From the cell containing the given text, extract its center point as [X, Y] coordinate. 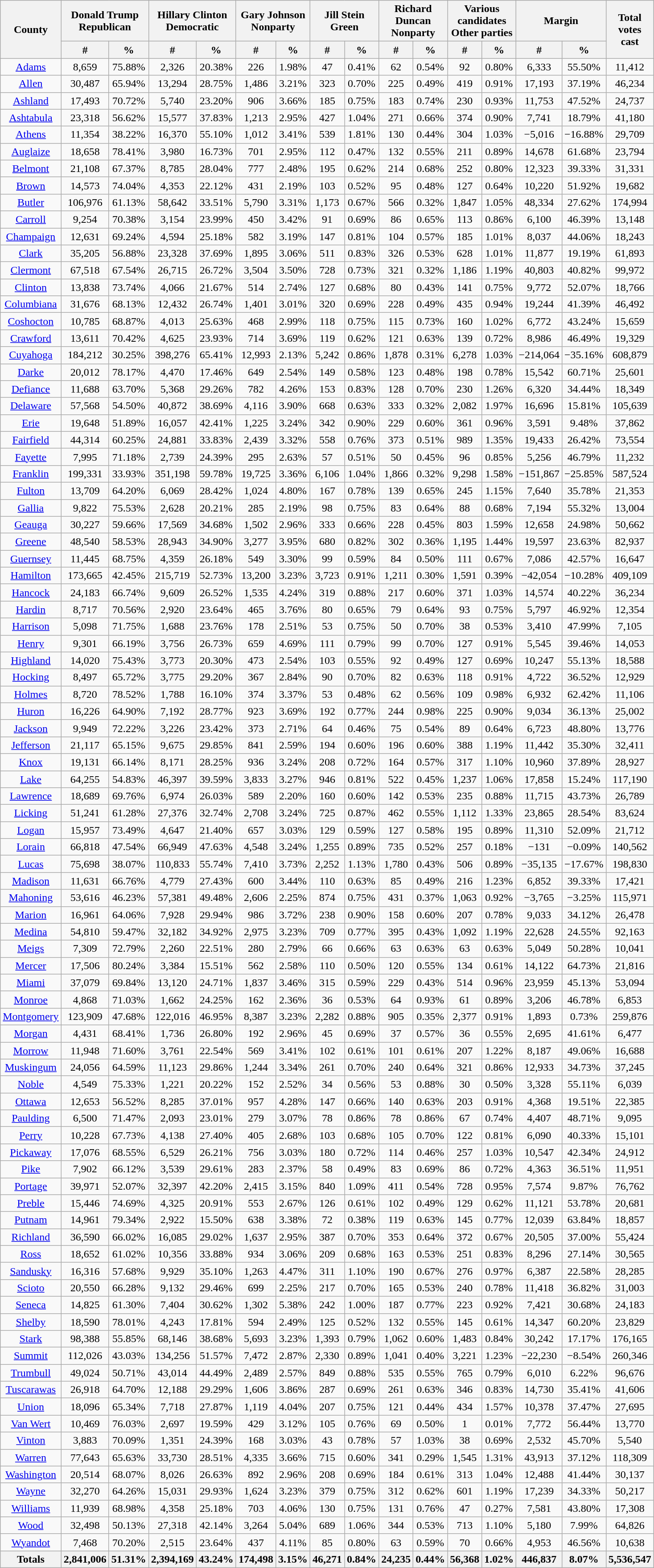
4,470 [172, 372]
75.53% [128, 508]
558 [327, 440]
Wayne [31, 1491]
Total votes cast [629, 29]
46.39% [584, 219]
Darke [31, 372]
4,722 [539, 677]
Lawrence [31, 796]
283 [256, 1169]
6,974 [172, 796]
0.01% [499, 1424]
61.30% [128, 1305]
9.87% [584, 1186]
101 [396, 1050]
326 [396, 254]
56.44% [584, 1424]
77,643 [85, 1457]
23,959 [539, 983]
61.13% [128, 202]
4.69% [292, 643]
9,675 [172, 745]
276 [465, 1271]
3,775 [172, 677]
26,478 [629, 915]
Clinton [31, 287]
2.99% [292, 321]
608,879 [629, 355]
Fayette [31, 457]
Knox [31, 762]
187 [396, 1305]
Ashtabula [31, 118]
6,090 [539, 1135]
11,106 [629, 694]
2,489 [256, 1373]
Sandusky [31, 1271]
18,243 [629, 237]
58 [327, 1169]
Fairfield [31, 440]
61.68% [584, 151]
4,549 [85, 1085]
Defiance [31, 389]
164 [396, 762]
4,116 [256, 406]
17.17% [584, 1339]
141 [465, 287]
986 [256, 915]
3.73% [292, 864]
128 [396, 389]
387 [327, 1237]
66.76% [128, 881]
2.13% [292, 355]
66.28% [128, 1288]
259,876 [629, 1016]
27,318 [172, 1525]
594 [256, 1322]
14,020 [85, 660]
20.22% [216, 1085]
566 [396, 202]
2.67% [292, 1203]
18,766 [629, 287]
8,296 [539, 1254]
Wyandot [31, 1542]
7,105 [629, 626]
462 [396, 813]
16.73% [216, 151]
18,652 [85, 1254]
Shelby [31, 1322]
84 [396, 559]
46.49% [584, 338]
7,741 [539, 118]
10,960 [539, 762]
4,325 [172, 1203]
19,244 [539, 304]
23.99% [216, 219]
67.37% [128, 168]
1,112 [465, 813]
47.99% [584, 626]
178 [256, 626]
3,221 [465, 1356]
14,678 [539, 151]
59.47% [128, 932]
65.34% [128, 1407]
2,260 [172, 949]
Scioto [31, 1288]
25,002 [629, 711]
9,949 [85, 728]
3.32% [292, 440]
1,545 [465, 1457]
153 [327, 389]
8,387 [256, 1016]
10,785 [85, 321]
29.02% [216, 1237]
69.84% [128, 983]
4,243 [172, 1322]
Richland [31, 1237]
701 [256, 151]
5,797 [539, 610]
6,039 [629, 1085]
184 [396, 1474]
−3.25% [584, 898]
24.55% [584, 932]
23,829 [629, 1322]
125 [327, 1322]
37.83% [216, 118]
1.35% [499, 440]
51.31% [128, 1559]
28,943 [172, 542]
13,294 [172, 84]
4,363 [539, 1169]
43,014 [172, 1373]
3.34% [292, 1068]
Gary JohnsonNonparty [273, 21]
42.41% [216, 423]
37 [396, 1033]
203 [465, 1101]
31,003 [629, 1288]
905 [396, 1016]
96 [465, 457]
55.32% [584, 508]
3.31% [292, 202]
450 [256, 219]
0.94% [499, 304]
20,550 [85, 1288]
215,719 [172, 576]
180 [327, 1152]
24,235 [396, 1559]
8,026 [172, 1474]
317 [465, 762]
55.10% [216, 135]
28,285 [629, 1271]
4,407 [539, 1118]
20.21% [216, 508]
709 [327, 932]
23,865 [539, 813]
3.30% [292, 559]
33.51% [216, 202]
2.58% [292, 966]
8,717 [85, 610]
7,928 [172, 915]
434 [465, 1407]
226 [256, 67]
4,358 [172, 1508]
725 [327, 813]
65.94% [128, 84]
4.04% [292, 1407]
27.43% [216, 881]
21,108 [85, 168]
5,098 [85, 626]
14,825 [85, 1305]
Jefferson [31, 745]
20,012 [85, 372]
−35,135 [539, 864]
1,173 [327, 202]
936 [256, 762]
216 [465, 881]
10,228 [85, 1135]
429 [256, 1424]
51,241 [85, 813]
1,255 [327, 847]
122 [465, 1135]
1.81% [362, 135]
42.34% [584, 1152]
24.98% [584, 525]
15,957 [85, 830]
−25.85% [584, 474]
1,866 [396, 474]
29.29% [216, 1390]
3.27% [292, 779]
112 [327, 151]
0.31% [431, 355]
2,606 [256, 898]
2,922 [172, 1220]
0.38% [362, 1220]
Morgan [31, 1033]
10,378 [539, 1407]
8,285 [172, 1101]
42.57% [584, 559]
17,076 [85, 1152]
4,066 [172, 287]
312 [396, 1491]
57,381 [172, 898]
−0.09% [584, 847]
47.52% [584, 101]
69 [396, 1424]
11,631 [85, 881]
72.22% [128, 728]
1.58% [499, 474]
80.24% [128, 966]
3,980 [172, 151]
40.82% [584, 270]
4.47% [292, 1271]
18.79% [584, 118]
3.21% [292, 84]
6,852 [539, 881]
32,270 [85, 1491]
91 [327, 219]
7,902 [85, 1169]
19.19% [584, 254]
51.57% [216, 1356]
55.74% [216, 864]
34.12% [584, 915]
68.98% [128, 1508]
549 [256, 559]
398,276 [172, 355]
158 [396, 915]
4.11% [292, 1542]
61.02% [128, 1254]
118,309 [629, 1457]
680 [327, 542]
66.19% [128, 643]
1.22% [499, 1050]
17,308 [629, 1508]
2,920 [172, 610]
2.57% [292, 1373]
18,588 [629, 660]
65.41% [216, 355]
71.60% [128, 1050]
Clark [31, 254]
64,826 [629, 1525]
1,012 [256, 135]
3.36% [292, 474]
19.59% [216, 1424]
35.10% [216, 1271]
9,298 [465, 474]
12,188 [172, 1390]
Marion [31, 915]
40,803 [539, 270]
70.09% [128, 1441]
3.42% [292, 219]
82,937 [629, 542]
Lake [31, 779]
42.45% [128, 576]
6,010 [539, 1373]
40.33% [584, 1135]
3,504 [256, 270]
12,354 [629, 610]
42.14% [216, 1525]
48.80% [584, 728]
37.12% [584, 1457]
53.78% [584, 1203]
43.73% [584, 796]
1,393 [327, 1339]
30 [465, 1085]
0.36% [431, 542]
2,515 [172, 1542]
7,421 [539, 1305]
553 [256, 1203]
841 [256, 745]
252 [465, 168]
49.06% [584, 1050]
13,776 [629, 728]
4.80% [292, 491]
22,628 [539, 932]
405 [256, 1135]
30.68% [584, 1305]
23.76% [216, 626]
320 [327, 304]
923 [256, 711]
437 [256, 1542]
7,468 [85, 1542]
10,220 [539, 185]
17,193 [539, 84]
1,063 [465, 898]
16,688 [629, 1050]
1,662 [172, 999]
Vinton [31, 1441]
Geauga [31, 525]
78.17% [128, 372]
10,247 [539, 660]
120 [396, 966]
46,397 [172, 779]
12,993 [256, 355]
123 [396, 372]
Monroe [31, 999]
75.88% [128, 67]
946 [327, 779]
−131 [539, 847]
24,056 [85, 1068]
67 [465, 1118]
5,368 [172, 389]
21,117 [85, 745]
3,756 [172, 643]
589 [256, 796]
47.63% [216, 847]
17,506 [85, 966]
427 [327, 118]
15,446 [85, 1203]
600 [256, 881]
2.37% [292, 1169]
7,410 [256, 864]
18,590 [85, 1322]
319 [327, 593]
Erie [31, 423]
323 [327, 84]
468 [256, 321]
29.26% [216, 389]
194 [327, 745]
110,833 [172, 864]
24.71% [216, 983]
5,256 [539, 457]
−3,765 [539, 898]
714 [256, 338]
13,120 [172, 983]
44,314 [85, 440]
6,529 [172, 1152]
74.04% [128, 185]
19,725 [256, 474]
26.21% [216, 1152]
Hocking [31, 677]
196 [396, 745]
36.13% [584, 711]
15,101 [629, 1135]
20,514 [85, 1474]
19,682 [629, 185]
52.09% [584, 830]
6,853 [629, 999]
562 [256, 966]
6,278 [465, 355]
3,591 [539, 423]
17,421 [629, 881]
75.43% [128, 660]
4,647 [172, 830]
Fulton [31, 491]
2,628 [172, 508]
3.19% [292, 237]
61 [465, 999]
Seneca [31, 1305]
58.53% [128, 542]
41,606 [629, 1390]
38.22% [128, 135]
47.68% [128, 1016]
1.97% [499, 406]
13,838 [85, 287]
4,779 [172, 881]
5,540 [629, 1441]
72 [327, 1220]
Putnam [31, 1220]
165 [396, 1288]
1,837 [256, 983]
16,696 [539, 406]
32,411 [629, 745]
5,545 [539, 643]
7,309 [85, 949]
2,439 [256, 440]
Perry [31, 1135]
72.79% [128, 949]
117,190 [629, 779]
2.59% [292, 745]
7.99% [584, 1525]
245 [465, 491]
4.06% [292, 1508]
60.25% [128, 440]
2,415 [256, 1186]
112,026 [85, 1356]
134,256 [172, 1356]
37,245 [629, 1068]
27.40% [216, 1135]
12,653 [85, 1101]
3.12% [292, 1424]
21,712 [629, 830]
51.92% [584, 185]
9.48% [584, 423]
989 [465, 440]
0.47% [362, 151]
Pike [31, 1169]
1,237 [465, 779]
19.51% [584, 1101]
29.46% [216, 1288]
50,662 [629, 525]
106,976 [85, 202]
83,624 [629, 813]
70.42% [128, 338]
Morrow [31, 1050]
Hancock [31, 593]
6,100 [539, 219]
11,939 [85, 1508]
Trumbull [31, 1373]
34.33% [584, 1491]
14,122 [539, 966]
6,069 [172, 491]
16.10% [216, 694]
64.26% [128, 1491]
58,642 [172, 202]
149 [327, 372]
1,788 [172, 694]
13,770 [629, 1424]
342 [327, 423]
32.74% [216, 813]
699 [256, 1288]
36.51% [584, 1169]
33.83% [216, 440]
5,242 [327, 355]
4,013 [172, 321]
Logan [31, 830]
55.11% [584, 1085]
12,039 [539, 1220]
50.71% [128, 1373]
13,148 [629, 219]
49.48% [216, 898]
35.30% [584, 745]
3,773 [172, 660]
1,688 [172, 626]
48.71% [584, 1118]
535 [396, 1373]
34.44% [584, 389]
Carroll [31, 219]
174,994 [629, 202]
3,206 [539, 999]
−42,054 [539, 576]
73,554 [629, 440]
26.52% [216, 593]
287 [327, 1390]
82 [396, 677]
65.72% [128, 677]
16,085 [172, 1237]
54,810 [85, 932]
849 [327, 1373]
41.39% [584, 304]
1,351 [172, 1441]
7,192 [172, 711]
23,328 [172, 254]
Crawford [31, 338]
Lorain [31, 847]
31,676 [85, 304]
Stark [31, 1339]
22,385 [629, 1101]
76,762 [629, 1186]
73.74% [128, 287]
8,659 [85, 67]
1.05% [499, 202]
19,648 [85, 423]
11,232 [629, 457]
934 [256, 1254]
16,961 [85, 915]
14,730 [539, 1390]
Warren [31, 1457]
Ashland [31, 101]
29.20% [216, 677]
4,335 [256, 1457]
29.86% [216, 1068]
126 [327, 1203]
62.42% [584, 694]
15,542 [539, 372]
11,412 [629, 67]
27,376 [172, 813]
2,697 [172, 1424]
15,031 [172, 1491]
4.24% [292, 593]
2,841,006 [85, 1559]
122,016 [172, 1016]
6,387 [539, 1271]
11,310 [539, 830]
1,502 [256, 525]
1,041 [396, 1356]
Butler [31, 202]
238 [327, 915]
Coshocton [31, 321]
11,688 [85, 389]
11,445 [85, 559]
1.09% [362, 1186]
32,498 [85, 1525]
0.87% [362, 813]
906 [256, 101]
1,221 [172, 1085]
6.22% [584, 1373]
20.38% [216, 67]
26,715 [172, 270]
4,625 [172, 338]
23.20% [216, 101]
3.76% [292, 610]
41.44% [584, 1474]
242 [327, 1305]
3.72% [292, 915]
957 [256, 1101]
1,486 [256, 84]
89 [465, 728]
2.20% [292, 796]
3,226 [172, 728]
14,574 [539, 593]
35,205 [85, 254]
9,609 [172, 593]
5.38% [292, 1305]
76.03% [128, 1424]
7,472 [256, 1356]
Washington [31, 1474]
54.50% [128, 406]
23.93% [216, 338]
Franklin [31, 474]
17,239 [539, 1491]
15.81% [584, 406]
68.13% [128, 304]
9,929 [172, 1271]
28,927 [629, 762]
19,433 [539, 440]
Huron [31, 711]
8,986 [539, 338]
38.68% [216, 1339]
4.26% [292, 389]
16,057 [172, 423]
235 [465, 796]
Totals [31, 1559]
64.90% [128, 711]
1,895 [256, 254]
9,772 [539, 287]
123,909 [85, 1016]
37.19% [584, 84]
95 [396, 185]
1,847 [465, 202]
1.15% [499, 491]
11,354 [85, 135]
0.82% [362, 542]
46.78% [584, 999]
0.39% [499, 576]
1,893 [539, 1016]
50.13% [128, 1525]
46.23% [128, 898]
46,492 [629, 304]
−214,064 [539, 355]
2,326 [172, 67]
1,483 [465, 1339]
67.73% [128, 1135]
30,227 [85, 525]
4,138 [172, 1135]
131 [396, 1508]
713 [465, 1525]
50.28% [584, 949]
2.48% [292, 168]
9,034 [539, 711]
46,271 [327, 1559]
715 [327, 1457]
63.70% [128, 389]
10,469 [85, 1424]
66,818 [85, 847]
344 [396, 1525]
29,709 [629, 135]
11,418 [539, 1288]
351,198 [172, 474]
33.88% [216, 1254]
24,912 [629, 1152]
26.72% [216, 270]
38.69% [216, 406]
Various candidatesOther parties [482, 21]
23.01% [216, 1118]
244 [396, 711]
3,277 [256, 542]
17,569 [172, 525]
765 [465, 1373]
37.00% [584, 1237]
2.71% [292, 728]
152 [256, 1085]
78.01% [128, 1322]
313 [465, 1474]
30,242 [539, 1339]
3,833 [256, 779]
26.80% [216, 1033]
22.51% [216, 949]
26.74% [216, 304]
892 [256, 1474]
4,594 [172, 237]
48,540 [85, 542]
46,234 [629, 84]
70.56% [128, 610]
1.13% [362, 864]
54.83% [128, 779]
0.37% [431, 898]
367 [256, 677]
55.85% [128, 1339]
32,397 [172, 1186]
Portage [31, 1186]
69.24% [128, 237]
109 [465, 694]
37.47% [584, 1407]
26,789 [629, 796]
8,171 [172, 762]
70.38% [128, 219]
61,893 [629, 254]
52.73% [216, 576]
223 [465, 1305]
2,093 [172, 1118]
37.69% [216, 254]
66.74% [128, 593]
Highland [31, 660]
3,410 [539, 626]
23,318 [85, 118]
0.95% [499, 1186]
21,353 [629, 491]
28.51% [216, 1457]
1 [465, 1424]
Ottawa [31, 1101]
34.90% [216, 542]
4,953 [539, 1542]
30,487 [85, 84]
Greene [31, 542]
47.54% [128, 847]
36,234 [629, 593]
26.42% [584, 440]
4,368 [539, 1101]
4,548 [256, 847]
2,377 [465, 1016]
1,225 [256, 423]
10,356 [172, 1254]
48,334 [539, 202]
78.41% [128, 151]
8,785 [172, 168]
Allen [31, 84]
26.73% [216, 643]
79.34% [128, 1220]
39.46% [584, 643]
1,624 [256, 1491]
26,918 [85, 1390]
1,119 [256, 1407]
13,611 [85, 338]
53,616 [85, 898]
2,252 [327, 864]
3.44% [292, 881]
40.22% [584, 593]
Wood [31, 1525]
29.94% [216, 915]
12,488 [539, 1474]
Delaware [31, 406]
777 [256, 168]
−16.88% [584, 135]
7,640 [539, 491]
569 [256, 1050]
Cuyahoga [31, 355]
2,695 [539, 1033]
53,094 [629, 983]
28.54% [584, 813]
92,163 [629, 932]
638 [256, 1220]
803 [465, 525]
1,186 [465, 270]
5,049 [539, 949]
70 [465, 1542]
29.61% [216, 1169]
0.27% [499, 1508]
11,121 [539, 1203]
2,082 [465, 406]
16,226 [85, 711]
34.68% [216, 525]
2.49% [292, 1322]
874 [327, 898]
71.03% [128, 999]
15,577 [172, 118]
34.92% [216, 932]
198 [465, 372]
7,086 [539, 559]
6,333 [539, 67]
Champaign [31, 237]
70.20% [128, 1542]
68.07% [128, 1474]
55.13% [584, 660]
1,213 [256, 118]
45 [327, 1033]
43.80% [584, 1508]
19,597 [539, 542]
5,536,547 [629, 1559]
184,212 [85, 355]
Belmont [31, 168]
1.00% [362, 1305]
2.84% [292, 677]
2.52% [292, 1085]
Lucas [31, 864]
0.97% [499, 1271]
1,606 [256, 1390]
1.57% [499, 1407]
8,187 [539, 1050]
Madison [31, 881]
372 [465, 1237]
Medina [31, 932]
12,933 [539, 1068]
20,505 [539, 1237]
0.85% [499, 457]
13,709 [85, 491]
582 [256, 237]
214 [396, 168]
33,730 [172, 1457]
18,096 [85, 1407]
756 [256, 1152]
7,995 [85, 457]
8.07% [584, 1559]
1,780 [396, 864]
1,062 [396, 1339]
167 [327, 491]
46.92% [584, 610]
30,137 [629, 1474]
−35.16% [584, 355]
7,772 [539, 1424]
315 [327, 983]
60.71% [584, 372]
2,975 [256, 932]
12,631 [85, 237]
Summit [31, 1356]
2,330 [327, 1356]
57.68% [128, 1271]
12,323 [539, 168]
21.67% [216, 287]
11,948 [85, 1050]
3,154 [172, 219]
341 [396, 1457]
Jackson [31, 728]
Columbiana [31, 304]
66.12% [128, 1169]
49,024 [85, 1373]
3,883 [85, 1441]
Ross [31, 1254]
506 [465, 864]
782 [256, 389]
Williams [31, 1508]
25.63% [216, 321]
1.98% [292, 67]
67,518 [85, 270]
11,442 [539, 745]
1.26% [499, 389]
689 [327, 1525]
68.41% [128, 1033]
1,591 [465, 576]
64.73% [584, 966]
162 [256, 999]
18,349 [629, 389]
50,217 [629, 1491]
3,264 [256, 1525]
2,394,169 [172, 1559]
10,547 [539, 1152]
174,498 [256, 1559]
1,637 [256, 1237]
64,255 [85, 779]
11,123 [172, 1068]
31,331 [629, 168]
16,647 [629, 559]
43,913 [539, 1457]
703 [256, 1508]
17.81% [216, 1322]
15.51% [216, 966]
Guernsey [31, 559]
29.93% [216, 1491]
Montgomery [31, 1016]
6,320 [539, 389]
66.14% [128, 762]
Athens [31, 135]
37,862 [629, 423]
209 [327, 1254]
511 [327, 254]
3.37% [292, 694]
24.25% [216, 999]
5,790 [256, 202]
30.25% [128, 355]
353 [396, 1237]
59.66% [128, 525]
2,708 [256, 813]
295 [256, 457]
11,715 [539, 796]
2.36% [292, 999]
61.28% [128, 813]
71.75% [128, 626]
6,106 [327, 474]
628 [465, 254]
271 [396, 118]
395 [396, 932]
36.52% [584, 677]
3.95% [292, 542]
−5,016 [539, 135]
Muskingum [31, 1068]
9,254 [85, 219]
163 [396, 1254]
7,194 [539, 508]
Hardin [31, 610]
8,720 [85, 694]
39,971 [85, 1186]
23.42% [216, 728]
26.03% [216, 796]
28.77% [216, 711]
County [31, 29]
280 [256, 949]
Hillary ClintonDemocratic [192, 21]
66 [327, 949]
Harrison [31, 626]
5,693 [256, 1339]
68.75% [128, 559]
40,872 [172, 406]
840 [327, 1186]
68.55% [128, 1152]
302 [396, 542]
3,723 [327, 576]
14,573 [85, 185]
27,695 [629, 1407]
42.20% [216, 1186]
446,837 [539, 1559]
3,384 [172, 966]
3.50% [292, 270]
11,951 [629, 1169]
371 [465, 593]
44.49% [216, 1373]
28.42% [216, 491]
7,574 [539, 1186]
26.18% [216, 559]
28.25% [216, 762]
88 [465, 508]
3.86% [292, 1390]
18,689 [85, 796]
Miami [31, 983]
64.20% [128, 491]
5,740 [172, 101]
168 [256, 1441]
71.18% [128, 457]
56,368 [465, 1559]
18,857 [629, 1220]
55.50% [584, 67]
68.87% [128, 321]
15.24% [584, 779]
3.07% [292, 1118]
28.75% [216, 84]
113 [465, 219]
7,581 [539, 1508]
4,431 [85, 1033]
13,200 [256, 576]
Union [31, 1407]
Adams [31, 67]
9,095 [629, 1118]
0.41% [362, 67]
9,822 [85, 508]
657 [256, 830]
211 [465, 151]
12,929 [629, 677]
57,568 [85, 406]
68,146 [172, 1339]
Noble [31, 1085]
0.30% [431, 576]
10,041 [629, 949]
285 [256, 508]
27.62% [584, 202]
6,477 [629, 1033]
4.28% [292, 1101]
304 [465, 135]
2.87% [292, 1356]
14,347 [539, 1322]
Mahoning [31, 898]
64.06% [128, 915]
20.91% [216, 1203]
190 [396, 1271]
15,659 [629, 321]
22.58% [584, 1271]
6,723 [539, 728]
Clermont [31, 270]
78.52% [128, 694]
26.63% [216, 1474]
33.93% [128, 474]
45.13% [584, 983]
104 [396, 237]
Paulding [31, 1118]
1,736 [172, 1033]
115,971 [629, 898]
17.46% [216, 372]
65.63% [128, 1457]
−10.28% [584, 576]
99,972 [629, 270]
735 [396, 847]
142 [396, 796]
93 [465, 610]
11,753 [539, 101]
−8.54% [584, 1356]
279 [256, 1118]
105,639 [629, 406]
2.79% [292, 949]
Gallia [31, 508]
1,263 [256, 1271]
Meigs [31, 949]
66.02% [128, 1237]
69.76% [128, 796]
2.51% [292, 626]
45.70% [584, 1441]
65.15% [128, 745]
419 [465, 84]
17,493 [85, 101]
198,830 [629, 864]
1.31% [499, 1457]
0.29% [431, 1457]
19,329 [629, 338]
30,565 [629, 1254]
75.33% [128, 1085]
Holmes [31, 694]
36.82% [584, 1288]
0.40% [431, 1356]
67.54% [128, 270]
39.59% [216, 779]
9,033 [539, 915]
473 [256, 660]
56.52% [128, 1101]
20.30% [216, 660]
539 [327, 135]
Hamilton [31, 576]
37.89% [584, 762]
134 [465, 966]
35.78% [584, 491]
36,590 [85, 1237]
43 [327, 1441]
21,816 [629, 966]
16,370 [172, 135]
176,165 [629, 1339]
183 [396, 101]
25,601 [629, 372]
587,524 [629, 474]
51.89% [128, 423]
Tuscarawas [31, 1390]
6,500 [85, 1118]
46.79% [584, 457]
34.73% [584, 1068]
8,497 [85, 677]
90 [327, 677]
1,244 [256, 1068]
38.07% [128, 864]
73.49% [128, 830]
140 [396, 1101]
2.74% [292, 287]
0.35% [431, 1016]
44.06% [584, 237]
4,868 [85, 999]
1,302 [256, 1305]
2.68% [292, 1135]
1,535 [256, 593]
21.40% [216, 830]
63.84% [584, 1220]
3,761 [172, 1050]
56.88% [128, 254]
79 [396, 610]
12,658 [539, 525]
46.95% [216, 1016]
34 [327, 1085]
3.46% [292, 983]
74.69% [128, 1203]
32,182 [172, 932]
16,316 [85, 1271]
22.54% [216, 1050]
114 [396, 1152]
23.63% [584, 542]
1,195 [465, 542]
43.03% [128, 1356]
35.41% [584, 1390]
71.47% [128, 1118]
1.33% [499, 813]
411 [396, 1186]
4,359 [172, 559]
18,658 [85, 151]
24,737 [629, 101]
Jill SteinGreen [345, 21]
9,301 [85, 643]
1,024 [256, 491]
1.44% [499, 542]
−151,867 [539, 474]
346 [465, 1390]
1,878 [396, 355]
668 [327, 406]
1,211 [396, 576]
9,132 [172, 1288]
Henry [31, 643]
Preble [31, 1203]
Auglaize [31, 151]
24,881 [172, 440]
409,109 [629, 576]
3,328 [539, 1085]
3.38% [292, 1220]
Van Wert [31, 1424]
37,079 [85, 983]
8,037 [539, 237]
75 [396, 728]
6,772 [539, 321]
Pickaway [31, 1152]
60.20% [584, 1322]
70.72% [128, 101]
64.70% [128, 1390]
17,858 [539, 779]
98 [327, 508]
Mercer [31, 966]
379 [327, 1491]
59.78% [216, 474]
659 [256, 643]
649 [256, 372]
29.85% [216, 745]
Licking [31, 813]
46.56% [584, 1542]
41.61% [584, 1033]
140,562 [629, 847]
3.90% [292, 406]
0.18% [499, 847]
2.63% [292, 457]
14,053 [629, 643]
96,676 [629, 1373]
115 [396, 321]
27.14% [584, 1254]
260,346 [629, 1356]
388 [465, 745]
15.50% [216, 1220]
98,388 [85, 1339]
27.87% [216, 1407]
7,404 [172, 1305]
5,180 [539, 1525]
14,961 [85, 1220]
55,424 [629, 1237]
361 [465, 423]
2,532 [539, 1441]
10,638 [629, 1542]
28.04% [216, 168]
251 [465, 1254]
173,665 [85, 576]
Margin [561, 21]
465 [256, 610]
37.01% [216, 1101]
2,282 [327, 1016]
56.62% [128, 118]
199,331 [85, 474]
23,794 [629, 151]
5.04% [292, 1525]
311 [327, 1271]
3.01% [292, 304]
19,131 [85, 762]
601 [465, 1491]
22.12% [216, 185]
30.62% [216, 1305]
Richard DuncanNonparty [413, 21]
1,401 [256, 304]
Donald TrumpRepublican [105, 21]
41,180 [629, 118]
6,932 [539, 694]
11,877 [539, 254]
522 [396, 779]
Brown [31, 185]
2,739 [172, 457]
75,698 [85, 864]
1,092 [465, 932]
4,353 [172, 185]
12,432 [172, 304]
1.59% [499, 525]
20,681 [629, 1203]
−22,230 [539, 1356]
66,949 [172, 847]
435 [465, 304]
13,004 [629, 508]
7,718 [172, 1407]
64.59% [128, 1068]
−17.67% [584, 864]
3,539 [172, 1169]
